Pinpoint the cell where the given text exists, returning its (x, y) midpoint coordinate. 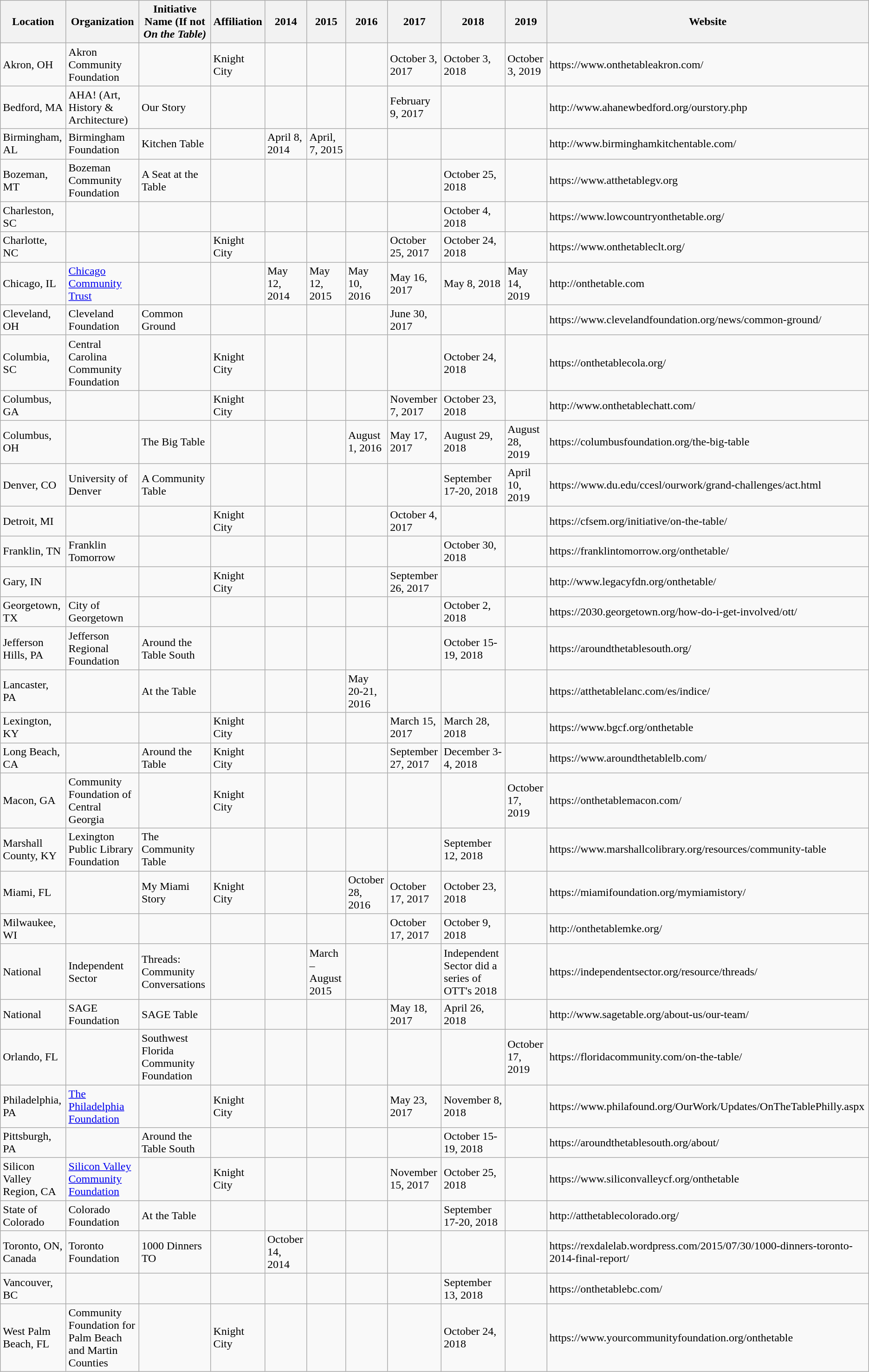
September 27, 2017 (415, 758)
May 23, 2017 (415, 1106)
October 9, 2018 (473, 929)
Organization (102, 22)
October 28, 2016 (366, 892)
2019 (526, 22)
Website (707, 22)
https://www.du.edu/ccesl/ourwork/grand-challenges/act.html (707, 485)
https://onthetablecola.org/ (707, 362)
Akron Community Foundation (102, 65)
Jefferson Regional Foundation (102, 648)
Columbus, OH (33, 442)
2014 (285, 22)
https://onthetablebc.com/ (707, 1288)
Independent Sector did a series of OTT's 2018 (473, 972)
Bedford, MA (33, 107)
University of Denver (102, 485)
December 3-4, 2018 (473, 758)
https://www.atthetablegv.org (707, 180)
April, 7, 2015 (326, 144)
http://www.ahanewbedford.org/ourstory.php (707, 107)
https://www.lowcountryonthetable.org/ (707, 216)
June 30, 2017 (415, 320)
https://www.philafound.org/OurWork/Updates/OnTheTablePhilly.aspx (707, 1106)
October 4, 2018 (473, 216)
October 3, 2017 (415, 65)
https://floridacommunity.com/on-the-table/ (707, 1057)
Franklin Tomorrow (102, 552)
SAGE Foundation (102, 1014)
Georgetown, TX (33, 612)
Lexington Public Library Foundation (102, 849)
November 8, 2018 (473, 1106)
August 1, 2016 (366, 442)
Kitchen Table (175, 144)
Columbia, SC (33, 362)
https://miamifoundation.org/mymiamistory/ (707, 892)
https://columbusfoundation.org/the-big-table (707, 442)
http://www.onthetablechatt.com/ (707, 405)
West Palm Beach, FL (33, 1338)
https://www.aroundthetablelb.com/ (707, 758)
Denver, CO (33, 485)
September 26, 2017 (415, 581)
October 14, 2014 (285, 1252)
2018 (473, 22)
May 12, 2014 (285, 283)
A Seat at the Table (175, 180)
http://www.legacyfdn.org/onthetable/ (707, 581)
October 3, 2018 (473, 65)
Lancaster, PA (33, 691)
October 4, 2017 (415, 521)
https://www.onthetableakron.com/ (707, 65)
Akron, OH (33, 65)
2017 (415, 22)
The Philadelphia Foundation (102, 1106)
https://www.clevelandfoundation.org/news/common-ground/ (707, 320)
https://aroundthetablesouth.org/about/ (707, 1143)
Cleveland Foundation (102, 320)
http://www.birminghamkitchentable.com/ (707, 144)
https://independentsector.org/resource/threads/ (707, 972)
Lexington, KY (33, 727)
Miami, FL (33, 892)
My Miami Story (175, 892)
https://atthetablelanc.com/es/indice/ (707, 691)
May 8, 2018 (473, 283)
September 12, 2018 (473, 849)
April 26, 2018 (473, 1014)
Common Ground (175, 320)
May 10, 2016 (366, 283)
http://atthetablecolorado.org/ (707, 1216)
Pittsburgh, PA (33, 1143)
Long Beach, CA (33, 758)
Philadelphia, PA (33, 1106)
Charleston, SC (33, 216)
2015 (326, 22)
https://cfsem.org/initiative/on-the-table/ (707, 521)
October 3, 2019 (526, 65)
AHA! (Art, History & Architecture) (102, 107)
SAGE Table (175, 1014)
Chicago, IL (33, 283)
Toronto, ON, Canada (33, 1252)
Colorado Foundation (102, 1216)
October 30, 2018 (473, 552)
Location (33, 22)
Initiative Name (If not On the Table) (175, 22)
https://franklintomorrow.org/onthetable/ (707, 552)
Community Foundation for Palm Beach and Martin Counties (102, 1338)
February 9, 2017 (415, 107)
April 10, 2019 (526, 485)
The Big Table (175, 442)
March – August 2015 (326, 972)
https://onthetablemacon.com/ (707, 801)
Marshall County, KY (33, 849)
Threads: Community Conversations (175, 972)
Bozeman, MT (33, 180)
https://www.yourcommunityfoundation.org/onthetable (707, 1338)
Columbus, GA (33, 405)
https://rexdalelab.wordpress.com/2015/07/30/1000-dinners-toronto-2014-final-report/ (707, 1252)
Franklin, TN (33, 552)
Milwaukee, WI (33, 929)
November 15, 2017 (415, 1179)
Vancouver, BC (33, 1288)
Jefferson Hills, PA (33, 648)
https://www.marshallcolibrary.org/resources/community-table (707, 849)
1000 Dinners TO (175, 1252)
Orlando, FL (33, 1057)
October 2, 2018 (473, 612)
Cleveland, OH (33, 320)
https://2030.georgetown.org/how-do-i-get-involved/ott/ (707, 612)
City of Georgetown (102, 612)
Chicago Community Trust (102, 283)
Birmingham Foundation (102, 144)
April 8, 2014 (285, 144)
November 7, 2017 (415, 405)
Birmingham, AL (33, 144)
The Community Table (175, 849)
Charlotte, NC (33, 247)
https://www.siliconvalleycf.org/onthetable (707, 1179)
May 16, 2017 (415, 283)
2016 (366, 22)
May 18, 2017 (415, 1014)
March 15, 2017 (415, 727)
Silicon Valley Region, CA (33, 1179)
Toronto Foundation (102, 1252)
Detroit, MI (33, 521)
March 28, 2018 (473, 727)
Around the Table (175, 758)
Central Carolina Community Foundation (102, 362)
September 13, 2018 (473, 1288)
May 20-21, 2016 (366, 691)
Macon, GA (33, 801)
Bozeman Community Foundation (102, 180)
October 25, 2017 (415, 247)
http://www.sagetable.org/about-us/our-team/ (707, 1014)
Independent Sector (102, 972)
Affiliation (238, 22)
May 12, 2015 (326, 283)
Community Foundation of Central Georgia (102, 801)
August 29, 2018 (473, 442)
https://aroundthetablesouth.org/ (707, 648)
August 28, 2019 (526, 442)
Our Story (175, 107)
Gary, IN (33, 581)
Southwest Florida Community Foundation (175, 1057)
http://onthetable.com (707, 283)
http://onthetablemke.org/ (707, 929)
A Community Table (175, 485)
https://www.bgcf.org/onthetable (707, 727)
May 14, 2019 (526, 283)
Silicon Valley Community Foundation (102, 1179)
https://www.onthetableclt.org/ (707, 247)
State of Colorado (33, 1216)
May 17, 2017 (415, 442)
